Identify which cell holds the provided text, then report its (x, y) central coordinate. 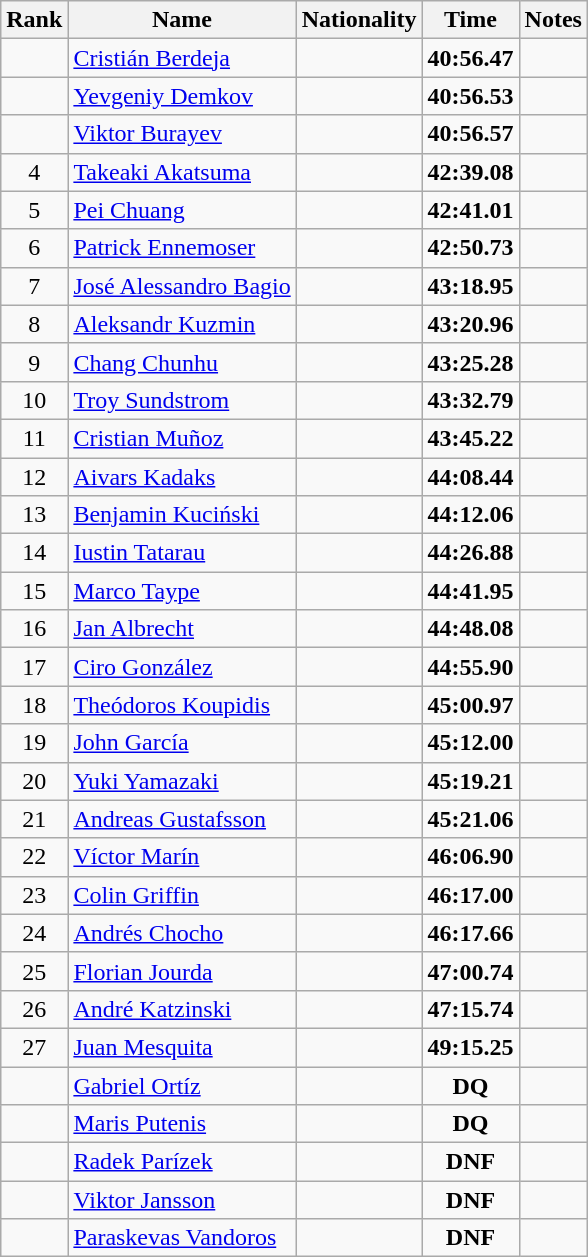
42:50.73 (470, 248)
46:06.90 (470, 857)
23 (34, 895)
5 (34, 210)
Viktor Jansson (182, 1200)
12 (34, 477)
Rank (34, 20)
24 (34, 933)
40:56.53 (470, 96)
10 (34, 400)
44:26.88 (470, 553)
18 (34, 705)
44:08.44 (470, 477)
Yuki Yamazaki (182, 781)
15 (34, 591)
Yevgeniy Demkov (182, 96)
17 (34, 667)
Name (182, 20)
Aleksandr Kuzmin (182, 324)
44:55.90 (470, 667)
Viktor Burayev (182, 134)
Cristian Muñoz (182, 438)
8 (34, 324)
Time (470, 20)
4 (34, 172)
43:45.22 (470, 438)
45:19.21 (470, 781)
47:00.74 (470, 971)
Maris Putenis (182, 1124)
Troy Sundstrom (182, 400)
26 (34, 1009)
Andreas Gustafsson (182, 819)
Florian Jourda (182, 971)
7 (34, 286)
44:12.06 (470, 515)
Iustin Tatarau (182, 553)
Benjamin Kuciński (182, 515)
13 (34, 515)
47:15.74 (470, 1009)
40:56.57 (470, 134)
49:15.25 (470, 1047)
45:00.97 (470, 705)
John García (182, 743)
Radek Parízek (182, 1162)
Marco Taype (182, 591)
11 (34, 438)
45:12.00 (470, 743)
44:48.08 (470, 629)
19 (34, 743)
43:32.79 (470, 400)
Chang Chunhu (182, 362)
Theódoros Koupidis (182, 705)
Nationality (359, 20)
42:41.01 (470, 210)
José Alessandro Bagio (182, 286)
Paraskevas Vandoros (182, 1238)
Notes (553, 20)
Takeaki Akatsuma (182, 172)
20 (34, 781)
Jan Albrecht (182, 629)
Pei Chuang (182, 210)
25 (34, 971)
Patrick Ennemoser (182, 248)
42:39.08 (470, 172)
21 (34, 819)
André Katzinski (182, 1009)
9 (34, 362)
Ciro González (182, 667)
43:20.96 (470, 324)
Andrés Chocho (182, 933)
16 (34, 629)
45:21.06 (470, 819)
Aivars Kadaks (182, 477)
22 (34, 857)
14 (34, 553)
27 (34, 1047)
43:25.28 (470, 362)
Colin Griffin (182, 895)
46:17.66 (470, 933)
Juan Mesquita (182, 1047)
46:17.00 (470, 895)
44:41.95 (470, 591)
6 (34, 248)
Víctor Marín (182, 857)
Gabriel Ortíz (182, 1085)
40:56.47 (470, 58)
43:18.95 (470, 286)
Cristián Berdeja (182, 58)
